Scan for the cell matching the given text and deliver its [x, y] coordinate at center. 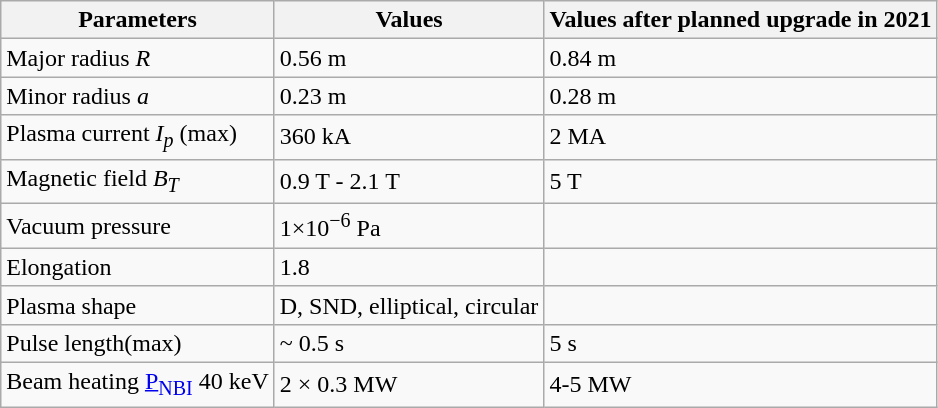
Plasma current Ip (max) [138, 137]
Parameters [138, 20]
4-5 MW [740, 384]
2 MA [740, 137]
Values after planned upgrade in 2021 [740, 20]
1×10−6 Pa [409, 226]
Major radius R [138, 58]
D, SND, elliptical, circular [409, 305]
Pulse length(max) [138, 343]
Elongation [138, 267]
1.8 [409, 267]
Minor radius a [138, 96]
360 kA [409, 137]
5 s [740, 343]
~ 0.5 s [409, 343]
Beam heating PNBI 40 keV [138, 384]
Vacuum pressure [138, 226]
Values [409, 20]
2 × 0.3 MW [409, 384]
Plasma shape [138, 305]
0.28 m [740, 96]
0.23 m [409, 96]
5 T [740, 181]
0.56 m [409, 58]
0.84 m [740, 58]
0.9 T - 2.1 T [409, 181]
Magnetic field BT [138, 181]
